Output the (x, y) coordinate of the center of the cell containing the given text.  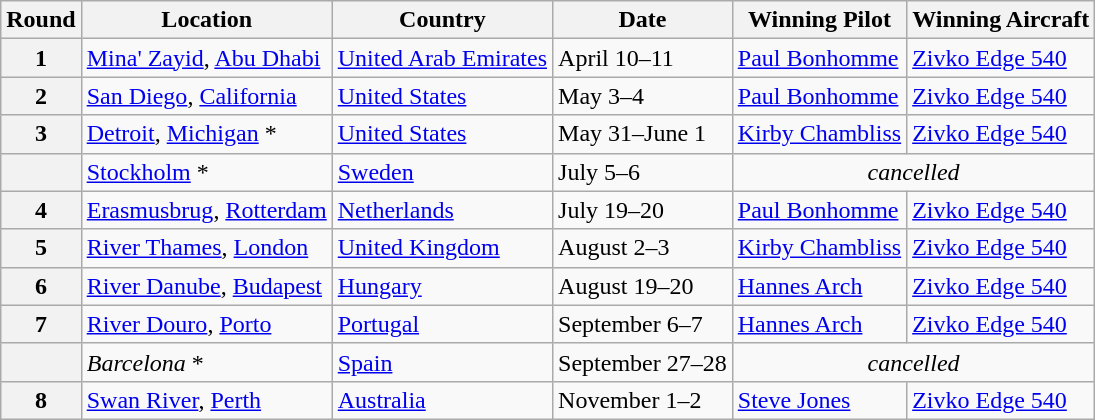
Steve Jones (819, 400)
July 19–20 (643, 210)
September 6–7 (643, 324)
5 (41, 248)
Winning Pilot (819, 20)
August 2–3 (643, 248)
Hungary (442, 286)
Mina' Zayid, Abu Dhabi (206, 58)
Round (41, 20)
Barcelona * (206, 362)
Netherlands (442, 210)
Location (206, 20)
1 (41, 58)
Sweden (442, 172)
Erasmusbrug, Rotterdam (206, 210)
May 3–4 (643, 96)
Swan River, Perth (206, 400)
2 (41, 96)
3 (41, 134)
7 (41, 324)
United Kingdom (442, 248)
6 (41, 286)
River Thames, London (206, 248)
Winning Aircraft (1001, 20)
May 31–June 1 (643, 134)
April 10–11 (643, 58)
Date (643, 20)
San Diego, California (206, 96)
November 1–2 (643, 400)
Stockholm * (206, 172)
United Arab Emirates (442, 58)
River Danube, Budapest (206, 286)
Spain (442, 362)
Country (442, 20)
Australia (442, 400)
July 5–6 (643, 172)
Detroit, Michigan * (206, 134)
August 19–20 (643, 286)
Portugal (442, 324)
September 27–28 (643, 362)
River Douro, Porto (206, 324)
4 (41, 210)
8 (41, 400)
